Provide the [X, Y] coordinate of the cell's center where the given text is located.  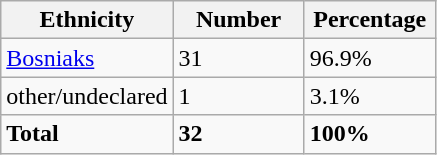
other/undeclared [87, 96]
31 [238, 58]
1 [238, 96]
Bosniaks [87, 58]
96.9% [370, 58]
Number [238, 20]
Percentage [370, 20]
100% [370, 134]
Total [87, 134]
Ethnicity [87, 20]
32 [238, 134]
3.1% [370, 96]
